Return [x, y] of the center of cell containing provided text 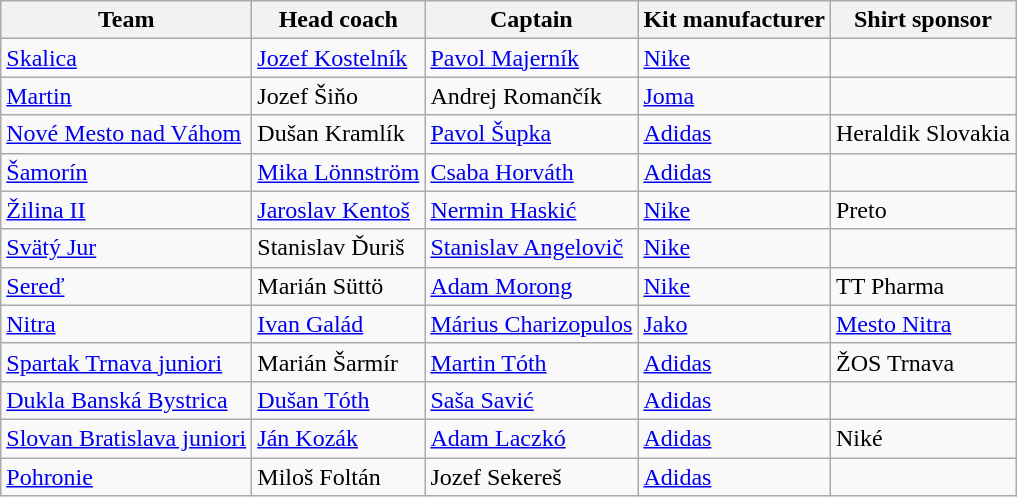
Dušan Tóth [338, 400]
Jozef Sekereš [532, 477]
Adam Morong [532, 286]
Šamorín [126, 172]
Saša Savić [532, 400]
Jozef Šiňo [338, 96]
Heraldik Slovakia [922, 134]
Jozef Kostelník [338, 58]
Marián Süttö [338, 286]
Miloš Foltán [338, 477]
Preto [922, 210]
Stanislav Ďuriš [338, 248]
Shirt sponsor [922, 20]
Ivan Galád [338, 324]
Skalica [126, 58]
Marián Šarmír [338, 362]
Dušan Kramlík [338, 134]
Team [126, 20]
Csaba Horváth [532, 172]
Jako [734, 324]
Adam Laczkó [532, 438]
TT Pharma [922, 286]
Nové Mesto nad Váhom [126, 134]
ŽOS Trnava [922, 362]
Slovan Bratislava juniori [126, 438]
Dukla Banská Bystrica [126, 400]
Ján Kozák [338, 438]
Pavol Šupka [532, 134]
Stanislav Angelovič [532, 248]
Head coach [338, 20]
Spartak Trnava juniori [126, 362]
Sereď [126, 286]
Kit manufacturer [734, 20]
Jaroslav Kentoš [338, 210]
Captain [532, 20]
Márius Charizopulos [532, 324]
Žilina II [126, 210]
Svätý Jur [126, 248]
Mesto Nitra [922, 324]
Mika Lönnström [338, 172]
Joma [734, 96]
Martin Tóth [532, 362]
Pavol Majerník [532, 58]
Nermin Haskić [532, 210]
Martin [126, 96]
Nitra [126, 324]
Niké [922, 438]
Pohronie [126, 477]
Andrej Romančík [532, 96]
